From the cell containing the given text, extract its center point as [X, Y] coordinate. 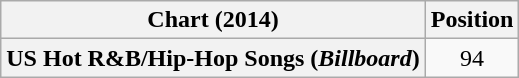
94 [472, 58]
US Hot R&B/Hip-Hop Songs (Billboard) [213, 58]
Position [472, 20]
Chart (2014) [213, 20]
